Detect which cell encompasses the target text, then output its [X, Y] center coordinate. 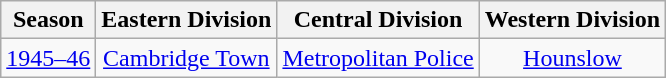
Eastern Division [186, 20]
Central Division [378, 20]
1945–46 [48, 58]
Hounslow [572, 58]
Season [48, 20]
Metropolitan Police [378, 58]
Western Division [572, 20]
Cambridge Town [186, 58]
